Locate the cell with the specified text and output its [x, y] center coordinate. 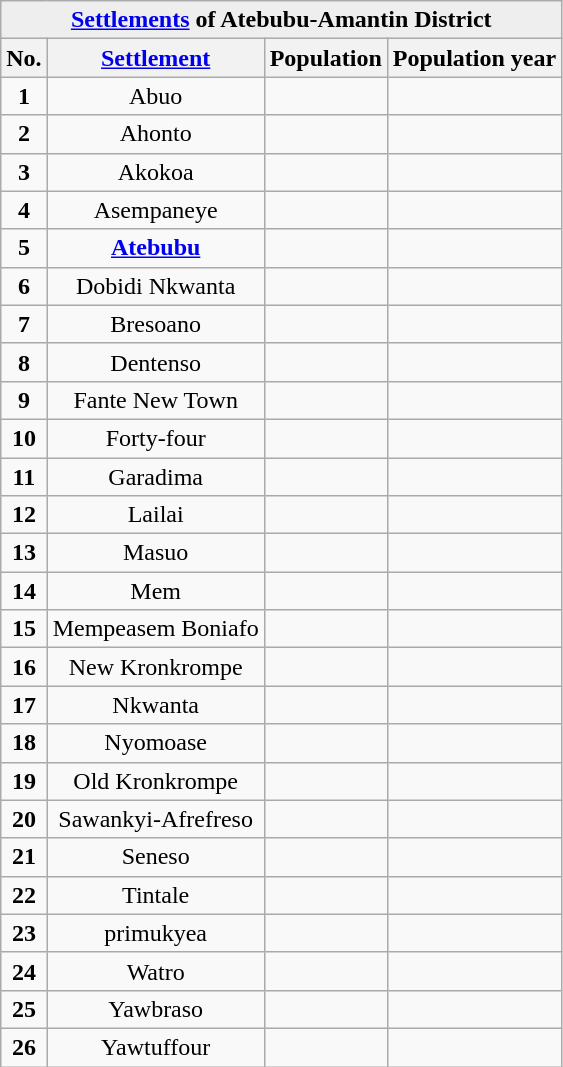
Dobidi Nkwanta [156, 286]
5 [24, 248]
Atebubu [156, 248]
Tintale [156, 895]
9 [24, 400]
13 [24, 553]
Yawbraso [156, 1009]
Settlements of Atebubu-Amantin District [282, 20]
Fante New Town [156, 400]
Bresoano [156, 324]
11 [24, 477]
Dentenso [156, 362]
8 [24, 362]
24 [24, 971]
Mem [156, 591]
Watro [156, 971]
20 [24, 819]
primukyea [156, 933]
Seneso [156, 857]
Masuo [156, 553]
6 [24, 286]
4 [24, 210]
23 [24, 933]
Population year [474, 58]
Population [326, 58]
22 [24, 895]
12 [24, 515]
16 [24, 667]
1 [24, 96]
7 [24, 324]
10 [24, 438]
18 [24, 743]
14 [24, 591]
Nyomoase [156, 743]
25 [24, 1009]
26 [24, 1047]
Settlement [156, 58]
Mempeasem Boniafo [156, 629]
Abuo [156, 96]
19 [24, 781]
New Kronkrompe [156, 667]
Garadima [156, 477]
Forty-four [156, 438]
2 [24, 134]
No. [24, 58]
Yawtuffour [156, 1047]
Akokoa [156, 172]
Sawankyi-Afrefreso [156, 819]
Asempaneye [156, 210]
17 [24, 705]
Old Kronkrompe [156, 781]
Nkwanta [156, 705]
3 [24, 172]
21 [24, 857]
15 [24, 629]
Ahonto [156, 134]
Lailai [156, 515]
